Extract the (x, y) coordinate from the center of the cell holding the provided text.  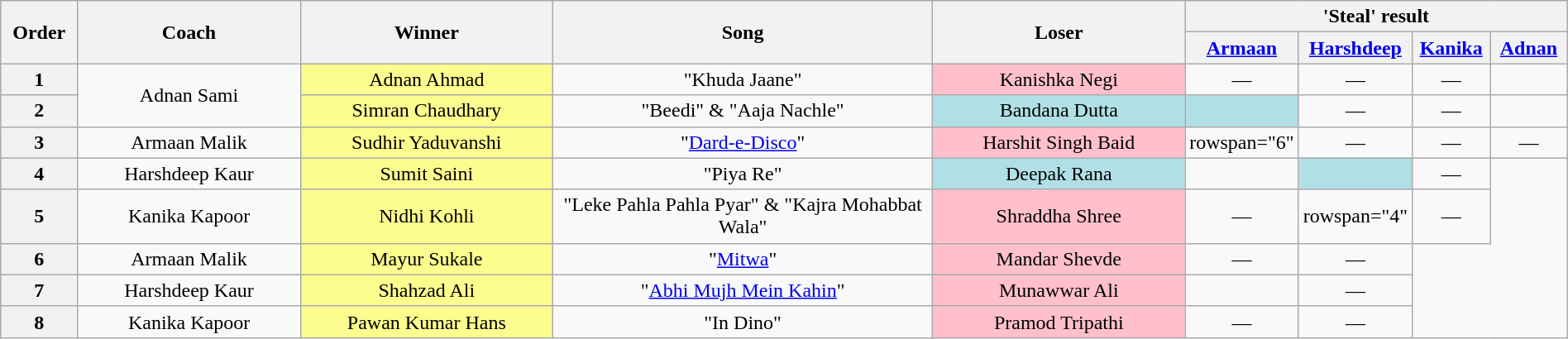
"In Dino" (743, 322)
"Leke Pahla Pahla Pyar" & "Kajra Mohabbat Wala" (743, 217)
Armaan (1242, 48)
'Steal' result (1376, 17)
Kanishka Negi (1059, 79)
Simran Chaudhary (427, 111)
Mayur Sukale (427, 259)
"Mitwa" (743, 259)
rowspan="4" (1355, 217)
Pawan Kumar Hans (427, 322)
8 (40, 322)
6 (40, 259)
"Dard-e-Disco" (743, 142)
Winner (427, 32)
Munawwar Ali (1059, 290)
Adnan (1529, 48)
3 (40, 142)
Deepak Rana (1059, 174)
4 (40, 174)
rowspan="6" (1242, 142)
Mandar Shevde (1059, 259)
Harshdeep (1355, 48)
Bandana Dutta (1059, 111)
Loser (1059, 32)
Song (743, 32)
Sudhir Yaduvanshi (427, 142)
Order (40, 32)
5 (40, 217)
1 (40, 79)
7 (40, 290)
"Abhi Mujh Mein Kahin" (743, 290)
Adnan Ahmad (427, 79)
Harshit Singh Baid (1059, 142)
"Piya Re" (743, 174)
Adnan Sami (189, 95)
Nidhi Kohli (427, 217)
"Beedi" & "Aaja Nachle" (743, 111)
Sumit Saini (427, 174)
Pramod Tripathi (1059, 322)
2 (40, 111)
Coach (189, 32)
Shraddha Shree (1059, 217)
Kanika (1451, 48)
"Khuda Jaane" (743, 79)
Shahzad Ali (427, 290)
